Return (x, y) of the center of cell containing provided text 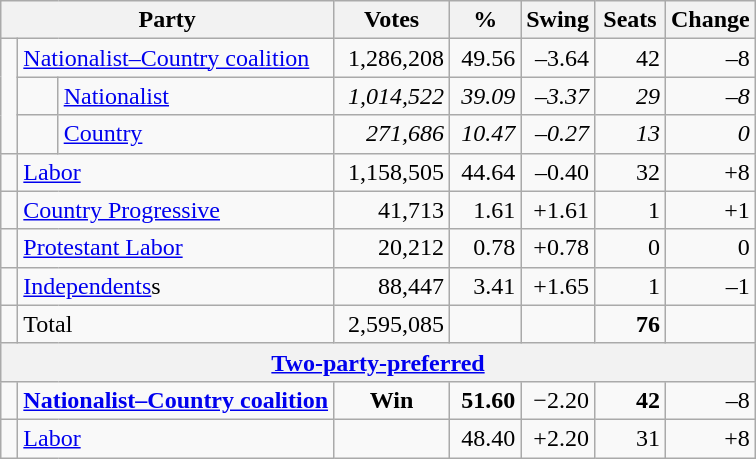
10.47 (486, 134)
Independentss (176, 286)
49.56 (486, 58)
3.41 (486, 286)
Country (196, 134)
–3.64 (558, 58)
–1 (711, 286)
39.09 (486, 96)
2,595,085 (392, 324)
44.64 (486, 172)
+1 (711, 210)
41,713 (392, 210)
0.78 (486, 248)
Win (392, 400)
51.60 (486, 400)
271,686 (392, 134)
1,158,505 (392, 172)
48.40 (486, 438)
–0.27 (558, 134)
+0.78 (558, 248)
Two-party-preferred (378, 362)
–3.37 (558, 96)
88,447 (392, 286)
20,212 (392, 248)
Votes (392, 20)
−2.20 (558, 400)
–0.40 (558, 172)
31 (630, 438)
Seats (630, 20)
29 (630, 96)
1.61 (486, 210)
76 (630, 324)
Protestant Labor (176, 248)
Total (176, 324)
32 (630, 172)
% (486, 20)
Nationalist (196, 96)
+2.20 (558, 438)
Change (711, 20)
Party (168, 20)
13 (630, 134)
Swing (558, 20)
1,014,522 (392, 96)
Country Progressive (176, 210)
1,286,208 (392, 58)
+1.61 (558, 210)
+1.65 (558, 286)
